For the text-containing cell, return its midpoint in [x, y] coordinate format. 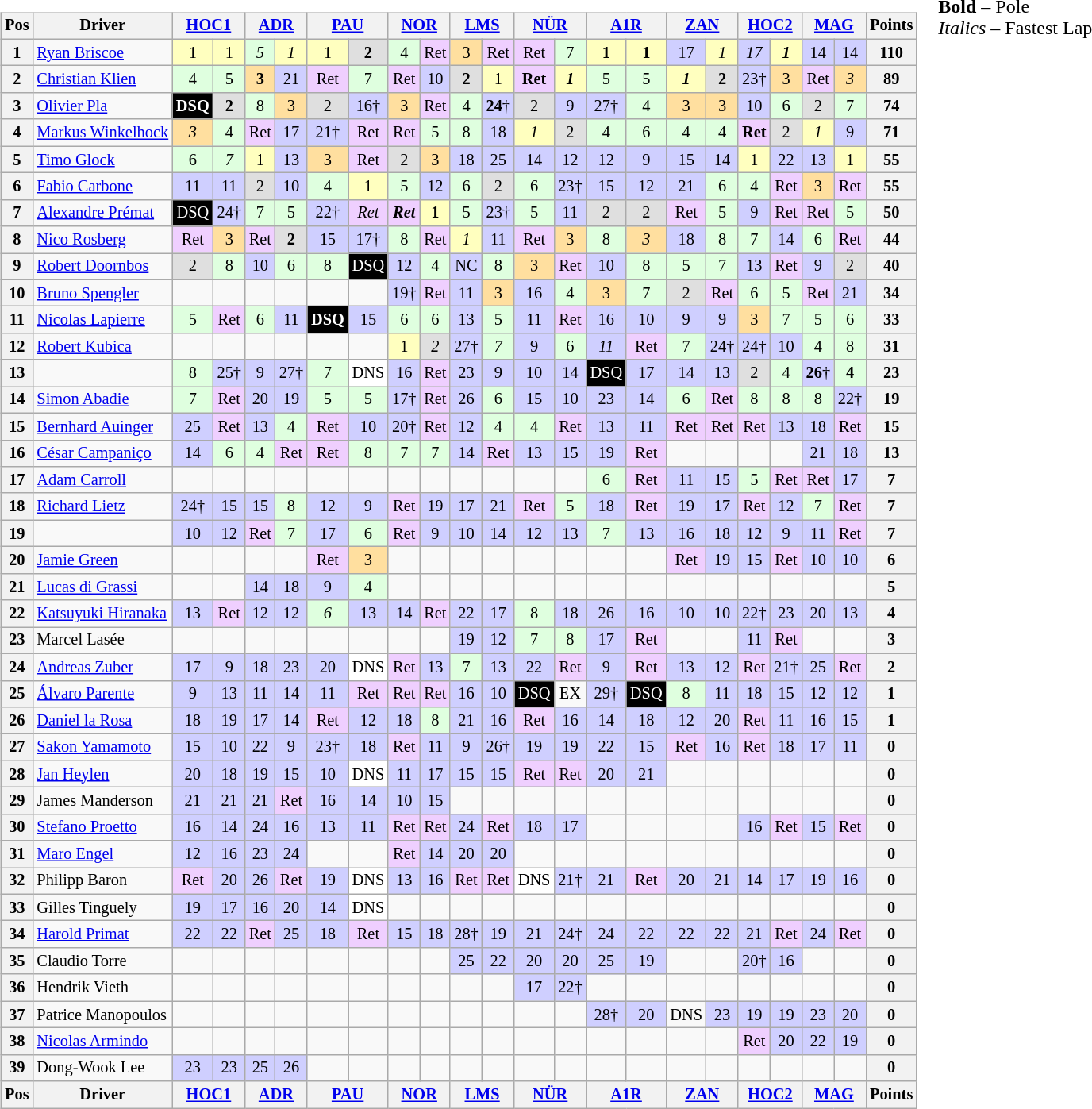
Lucas di Grassi [102, 587]
25† [229, 373]
Olivier Pla [102, 106]
Andreas Zuber [102, 667]
Nicolas Armindo [102, 1042]
EX [570, 694]
Philipp Baron [102, 881]
Richard Lietz [102, 506]
James Manderson [102, 801]
César Campaniço [102, 453]
Nico Rosberg [102, 240]
74 [891, 106]
30 [17, 827]
89 [891, 79]
28 [17, 774]
Robert Kubica [102, 347]
40 [891, 267]
Gilles Tinguely [102, 907]
Fabio Carbone [102, 187]
Simon Abadie [102, 400]
Ryan Briscoe [102, 52]
Alexandre Prémat [102, 213]
Álvaro Parente [102, 694]
38 [17, 1042]
Nicolas Lapierre [102, 320]
Bruno Spengler [102, 293]
16† [368, 106]
Christian Klien [102, 79]
35 [17, 961]
Markus Winkelhock [102, 133]
50 [891, 213]
Jamie Green [102, 560]
Katsuyuki Hiranaka [102, 614]
Jan Heylen [102, 774]
Dong-Wook Lee [102, 1068]
32 [17, 881]
Patrice Manopoulos [102, 1015]
27 [17, 747]
Robert Doornbos [102, 267]
Sakon Yamamoto [102, 747]
Adam Carroll [102, 480]
36 [17, 988]
110 [891, 52]
29† [606, 694]
Harold Primat [102, 934]
Maro Engel [102, 854]
Bernhard Auinger [102, 426]
Marcel Lasée [102, 641]
29 [17, 801]
71 [891, 133]
Timo Glock [102, 160]
Claudio Torre [102, 961]
37 [17, 1015]
44 [891, 240]
Stefano Proetto [102, 827]
Daniel la Rosa [102, 721]
NC [466, 267]
Hendrik Vieth [102, 988]
39 [17, 1068]
19† [404, 293]
